Return the (x, y) coordinate for the center point of the cell that contains the specified text.  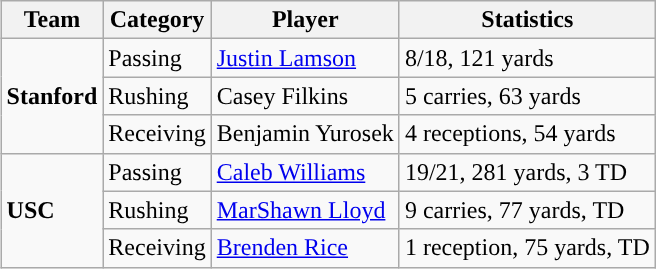
8/18, 121 yards (527, 58)
Casey Filkins (305, 96)
1 reception, 75 yards, TD (527, 248)
Brenden Rice (305, 248)
USC (52, 210)
9 carries, 77 yards, TD (527, 210)
Caleb Williams (305, 172)
4 receptions, 54 yards (527, 134)
5 carries, 63 yards (527, 96)
Statistics (527, 20)
Benjamin Yurosek (305, 134)
Stanford (52, 96)
Player (305, 20)
Justin Lamson (305, 58)
Category (157, 20)
Team (52, 20)
MarShawn Lloyd (305, 210)
19/21, 281 yards, 3 TD (527, 172)
